Output the (X, Y) coordinate of the center of the cell containing the given text.  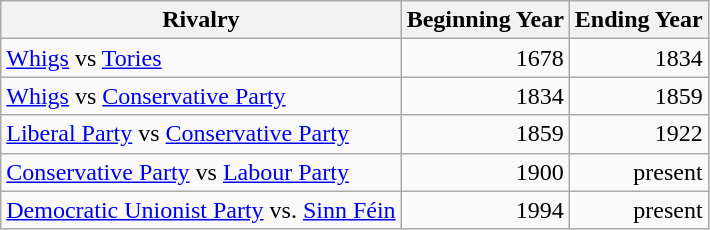
Beginning Year (485, 20)
Rivalry (201, 20)
Conservative Party vs Labour Party (201, 172)
1994 (485, 210)
Whigs vs Conservative Party (201, 96)
Democratic Unionist Party vs. Sinn Féin (201, 210)
1678 (485, 58)
1922 (638, 134)
Ending Year (638, 20)
Whigs vs Tories (201, 58)
Liberal Party vs Conservative Party (201, 134)
1900 (485, 172)
